Capture the cell that displays the provided text and extract its [X, Y] central coordinate. 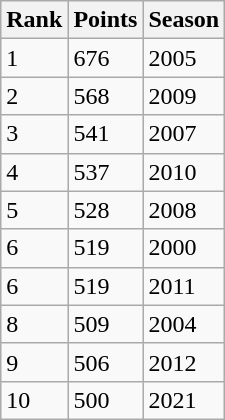
2008 [184, 210]
2009 [184, 96]
2000 [184, 248]
541 [106, 134]
528 [106, 210]
506 [106, 362]
2011 [184, 286]
2012 [184, 362]
2 [34, 96]
3 [34, 134]
1 [34, 58]
10 [34, 400]
4 [34, 172]
509 [106, 324]
Rank [34, 20]
2007 [184, 134]
2021 [184, 400]
2005 [184, 58]
537 [106, 172]
500 [106, 400]
Season [184, 20]
Points [106, 20]
8 [34, 324]
568 [106, 96]
2004 [184, 324]
676 [106, 58]
2010 [184, 172]
5 [34, 210]
9 [34, 362]
